For the text-containing cell, return its midpoint in [x, y] coordinate format. 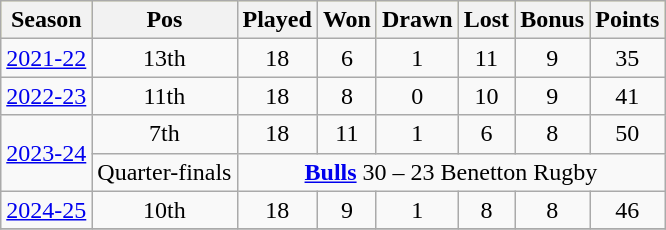
11th [164, 96]
13th [164, 58]
10th [164, 210]
Bulls 30 – 23 Benetton Rugby [451, 172]
2024-25 [46, 210]
10 [486, 96]
41 [628, 96]
50 [628, 134]
35 [628, 58]
46 [628, 210]
2023-24 [46, 153]
0 [417, 96]
Won [346, 20]
7th [164, 134]
2022-23 [46, 96]
Played [277, 20]
Points [628, 20]
Drawn [417, 20]
Quarter-finals [164, 172]
Season [46, 20]
Bonus [552, 20]
2021-22 [46, 58]
Lost [486, 20]
Pos [164, 20]
